Identify which cell holds the provided text, then report its (x, y) central coordinate. 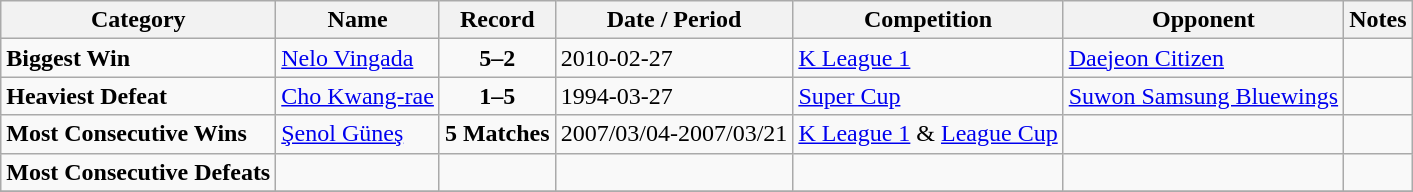
Category (138, 20)
2007/03/04-2007/03/21 (674, 134)
Opponent (1203, 20)
5–2 (497, 58)
Date / Period (674, 20)
1–5 (497, 96)
Super Cup (928, 96)
Suwon Samsung Bluewings (1203, 96)
Most Consecutive Wins (138, 134)
K League 1 (928, 58)
Competition (928, 20)
1994-03-27 (674, 96)
Daejeon Citizen (1203, 58)
Name (358, 20)
Şenol Güneş (358, 134)
Record (497, 20)
5 Matches (497, 134)
Biggest Win (138, 58)
K League 1 & League Cup (928, 134)
Cho Kwang-rae (358, 96)
Heaviest Defeat (138, 96)
2010-02-27 (674, 58)
Notes (1378, 20)
Nelo Vingada (358, 58)
Most Consecutive Defeats (138, 172)
